Provide the [X, Y] coordinate of the cell's center where the given text is located.  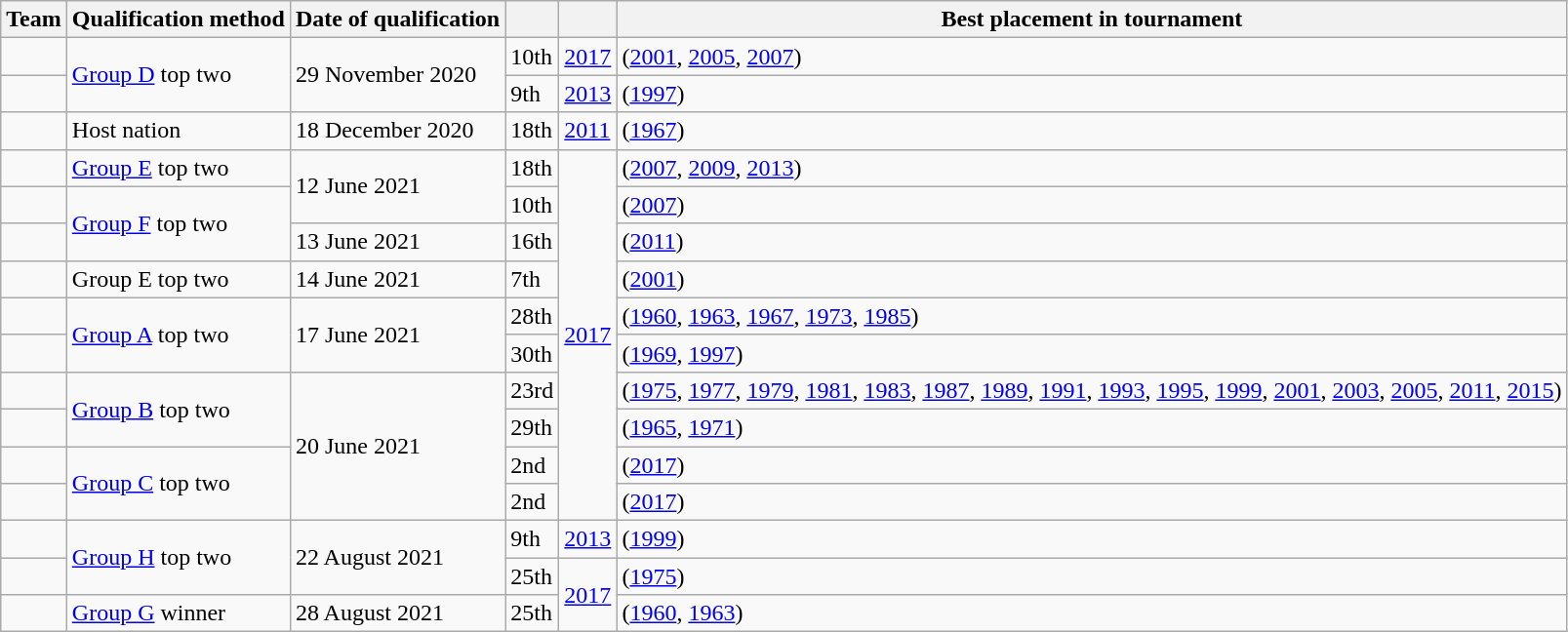
(2007, 2009, 2013) [1092, 168]
(1965, 1971) [1092, 427]
(1975, 1977, 1979, 1981, 1983, 1987, 1989, 1991, 1993, 1995, 1999, 2001, 2003, 2005, 2011, 2015) [1092, 390]
(1975) [1092, 576]
29 November 2020 [397, 75]
28th [533, 316]
14 June 2021 [397, 279]
Team [34, 20]
(1997) [1092, 94]
(1960, 1963) [1092, 613]
7th [533, 279]
(1967) [1092, 131]
Group D top two [178, 75]
29th [533, 427]
30th [533, 353]
Group C top two [178, 484]
22 August 2021 [397, 558]
(1960, 1963, 1967, 1973, 1985) [1092, 316]
(1969, 1997) [1092, 353]
17 June 2021 [397, 335]
(2001, 2005, 2007) [1092, 57]
(1999) [1092, 539]
Best placement in tournament [1092, 20]
Date of qualification [397, 20]
Group F top two [178, 223]
2011 [587, 131]
20 June 2021 [397, 446]
13 June 2021 [397, 242]
23rd [533, 390]
Group H top two [178, 558]
18 December 2020 [397, 131]
(2001) [1092, 279]
Group G winner [178, 613]
12 June 2021 [397, 186]
Qualification method [178, 20]
28 August 2021 [397, 613]
(2011) [1092, 242]
Group B top two [178, 409]
Group A top two [178, 335]
(2007) [1092, 205]
Host nation [178, 131]
16th [533, 242]
